Provide the [X, Y] coordinate of the cell's center where the given text is located.  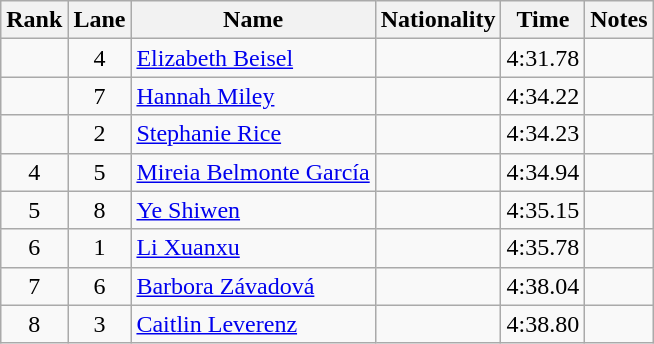
Name [253, 20]
Lane [100, 20]
Nationality [438, 20]
4:31.78 [543, 58]
4:34.22 [543, 96]
Li Xuanxu [253, 248]
4:35.78 [543, 248]
4:38.80 [543, 324]
Caitlin Leverenz [253, 324]
1 [100, 248]
Ye Shiwen [253, 210]
4:35.15 [543, 210]
Time [543, 20]
4:34.23 [543, 134]
Hannah Miley [253, 96]
2 [100, 134]
Stephanie Rice [253, 134]
4:38.04 [543, 286]
Notes [619, 20]
Elizabeth Beisel [253, 58]
Mireia Belmonte García [253, 172]
3 [100, 324]
Rank [34, 20]
Barbora Závadová [253, 286]
4:34.94 [543, 172]
